Find where the given text appears and provide that cell's center as (X, Y) coordinate. 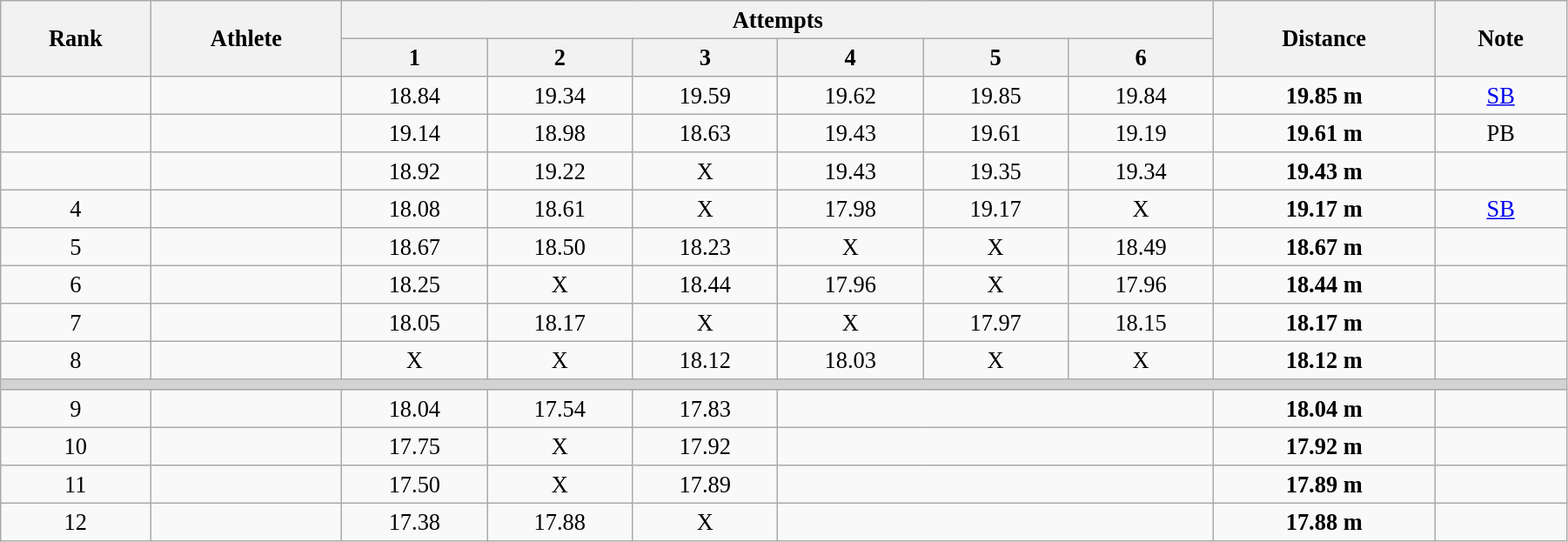
18.50 (560, 247)
17.89 m (1324, 485)
18.17 (560, 323)
18.67 (414, 247)
17.92 (705, 446)
19.85 (995, 95)
17.88 (560, 522)
2 (560, 57)
18.12 (705, 360)
17.89 (705, 485)
18.17 m (1324, 323)
Note (1501, 38)
17.98 (851, 209)
18.15 (1142, 323)
19.43 m (1324, 171)
19.22 (560, 171)
17.50 (414, 485)
18.84 (414, 95)
18.05 (414, 323)
19.35 (995, 171)
PB (1501, 133)
12 (76, 522)
3 (705, 57)
18.44 m (1324, 284)
18.61 (560, 209)
19.61 m (1324, 133)
18.25 (414, 284)
18.98 (560, 133)
19.17 (995, 209)
17.38 (414, 522)
17.75 (414, 446)
19.61 (995, 133)
Distance (1324, 38)
18.04 m (1324, 409)
9 (76, 409)
17.54 (560, 409)
18.63 (705, 133)
8 (76, 360)
17.97 (995, 323)
18.03 (851, 360)
17.83 (705, 409)
7 (76, 323)
17.88 m (1324, 522)
Athlete (246, 38)
19.84 (1142, 95)
Rank (76, 38)
19.14 (414, 133)
18.49 (1142, 247)
17.92 m (1324, 446)
18.12 m (1324, 360)
19.19 (1142, 133)
19.85 m (1324, 95)
19.62 (851, 95)
18.04 (414, 409)
18.08 (414, 209)
Attempts (778, 19)
1 (414, 57)
11 (76, 485)
18.67 m (1324, 247)
18.92 (414, 171)
18.44 (705, 284)
19.59 (705, 95)
10 (76, 446)
19.17 m (1324, 209)
18.23 (705, 247)
